Locate the cell with the specified text and output its (X, Y) center coordinate. 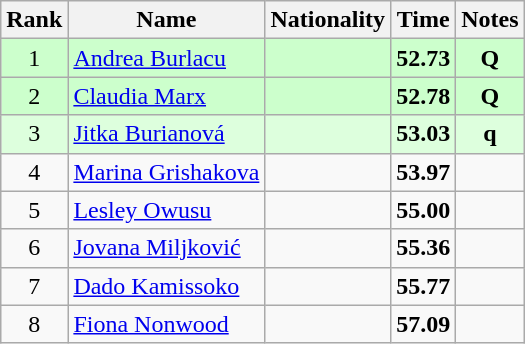
Dado Kamissoko (166, 286)
7 (34, 286)
Claudia Marx (166, 96)
Marina Grishakova (166, 172)
3 (34, 134)
1 (34, 58)
6 (34, 248)
5 (34, 210)
53.97 (424, 172)
57.09 (424, 324)
q (490, 134)
55.77 (424, 286)
2 (34, 96)
Name (166, 20)
52.78 (424, 96)
Andrea Burlacu (166, 58)
Lesley Owusu (166, 210)
8 (34, 324)
Rank (34, 20)
Jovana Miljković (166, 248)
Notes (490, 20)
53.03 (424, 134)
Nationality (328, 20)
4 (34, 172)
55.36 (424, 248)
52.73 (424, 58)
55.00 (424, 210)
Time (424, 20)
Fiona Nonwood (166, 324)
Jitka Burianová (166, 134)
